Return (X, Y) of the center of cell containing provided text 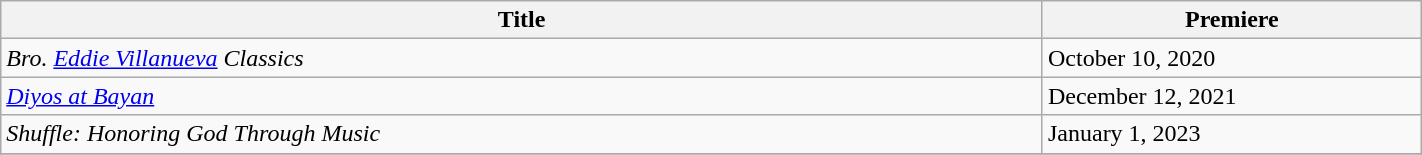
Shuffle: Honoring God Through Music (522, 134)
Diyos at Bayan (522, 96)
January 1, 2023 (1232, 134)
December 12, 2021 (1232, 96)
October 10, 2020 (1232, 58)
Bro. Eddie Villanueva Classics (522, 58)
Title (522, 20)
Premiere (1232, 20)
